Return (x, y) of the center of cell containing provided text 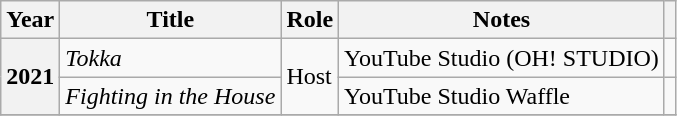
2021 (30, 77)
Fighting in the House (170, 96)
Notes (502, 20)
Title (170, 20)
Year (30, 20)
Host (310, 77)
YouTube Studio Waffle (502, 96)
Role (310, 20)
YouTube Studio (OH! STUDIO) (502, 58)
Tokka (170, 58)
